Extract the [x, y] coordinate from the center of the cell holding the provided text.  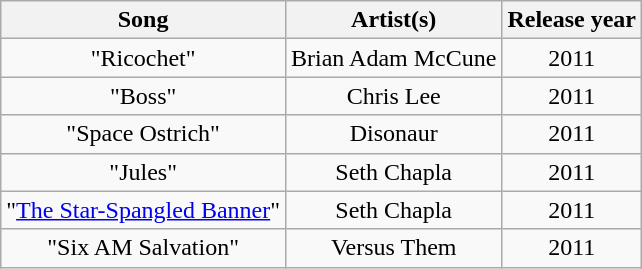
Artist(s) [394, 20]
Versus Them [394, 248]
"The Star-Spangled Banner" [144, 210]
Disonaur [394, 134]
"Space Ostrich" [144, 134]
Song [144, 20]
"Six AM Salvation" [144, 248]
"Ricochet" [144, 58]
"Boss" [144, 96]
Release year [572, 20]
Chris Lee [394, 96]
Brian Adam McCune [394, 58]
"Jules" [144, 172]
